Capture the cell that displays the provided text and extract its (x, y) central coordinate. 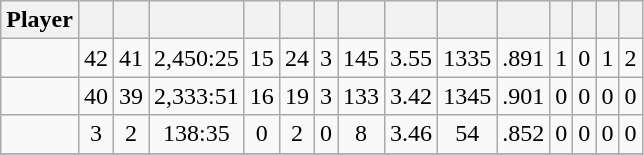
2,333:51 (197, 96)
42 (96, 58)
Player (40, 20)
39 (132, 96)
3.55 (412, 58)
8 (362, 134)
.891 (524, 58)
41 (132, 58)
.852 (524, 134)
3.42 (412, 96)
145 (362, 58)
1335 (468, 58)
1345 (468, 96)
138:35 (197, 134)
.901 (524, 96)
133 (362, 96)
40 (96, 96)
15 (262, 58)
24 (296, 58)
54 (468, 134)
3.46 (412, 134)
2,450:25 (197, 58)
16 (262, 96)
19 (296, 96)
